Scan for the cell matching the given text and deliver its (x, y) coordinate at center. 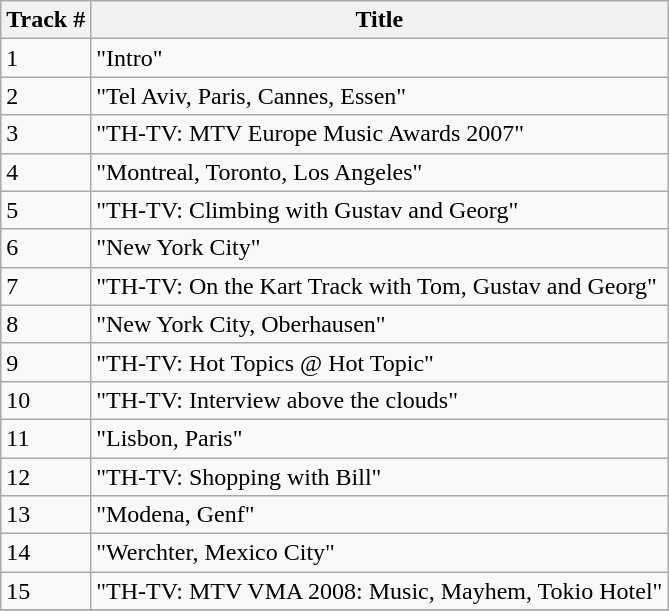
8 (46, 324)
"Modena, Genf" (380, 515)
4 (46, 172)
Title (380, 20)
1 (46, 58)
"Montreal, Toronto, Los Angeles" (380, 172)
"TH-TV: Climbing with Gustav and Georg" (380, 210)
5 (46, 210)
13 (46, 515)
14 (46, 553)
"TH-TV: Interview above the clouds" (380, 400)
7 (46, 286)
"TH-TV: On the Kart Track with Tom, Gustav and Georg" (380, 286)
"TH-TV: Hot Topics @ Hot Topic" (380, 362)
2 (46, 96)
"Intro" (380, 58)
"Tel Aviv, Paris, Cannes, Essen" (380, 96)
6 (46, 248)
9 (46, 362)
"TH-TV: Shopping with Bill" (380, 477)
"New York City" (380, 248)
"Lisbon, Paris" (380, 438)
Track # (46, 20)
10 (46, 400)
15 (46, 591)
12 (46, 477)
"New York City, Oberhausen" (380, 324)
3 (46, 134)
11 (46, 438)
"Werchter, Mexico City" (380, 553)
"TH-TV: MTV VMA 2008: Music, Mayhem, Tokio Hotel" (380, 591)
"TH-TV: MTV Europe Music Awards 2007" (380, 134)
